Find where the given text appears and provide that cell's center as [x, y] coordinate. 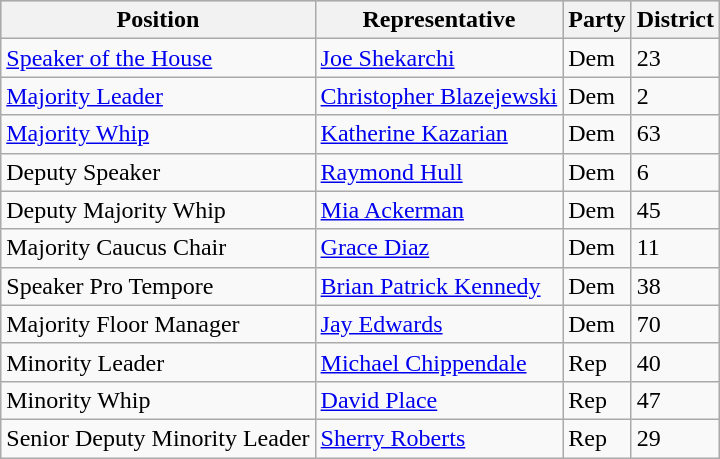
David Place [439, 400]
District [675, 20]
Position [158, 20]
Sherry Roberts [439, 438]
6 [675, 172]
Majority Leader [158, 96]
Brian Patrick Kennedy [439, 286]
29 [675, 438]
Majority Whip [158, 134]
70 [675, 324]
23 [675, 58]
11 [675, 248]
47 [675, 400]
2 [675, 96]
Majority Floor Manager [158, 324]
Minority Leader [158, 362]
Speaker of the House [158, 58]
Mia Ackerman [439, 210]
Speaker Pro Tempore [158, 286]
Party [597, 20]
Grace Diaz [439, 248]
Deputy Speaker [158, 172]
40 [675, 362]
63 [675, 134]
Christopher Blazejewski [439, 96]
Raymond Hull [439, 172]
Deputy Majority Whip [158, 210]
Katherine Kazarian [439, 134]
38 [675, 286]
Jay Edwards [439, 324]
45 [675, 210]
Representative [439, 20]
Minority Whip [158, 400]
Joe Shekarchi [439, 58]
Michael Chippendale [439, 362]
Senior Deputy Minority Leader [158, 438]
Majority Caucus Chair [158, 248]
